Scan for the cell matching the given text and deliver its (X, Y) coordinate at center. 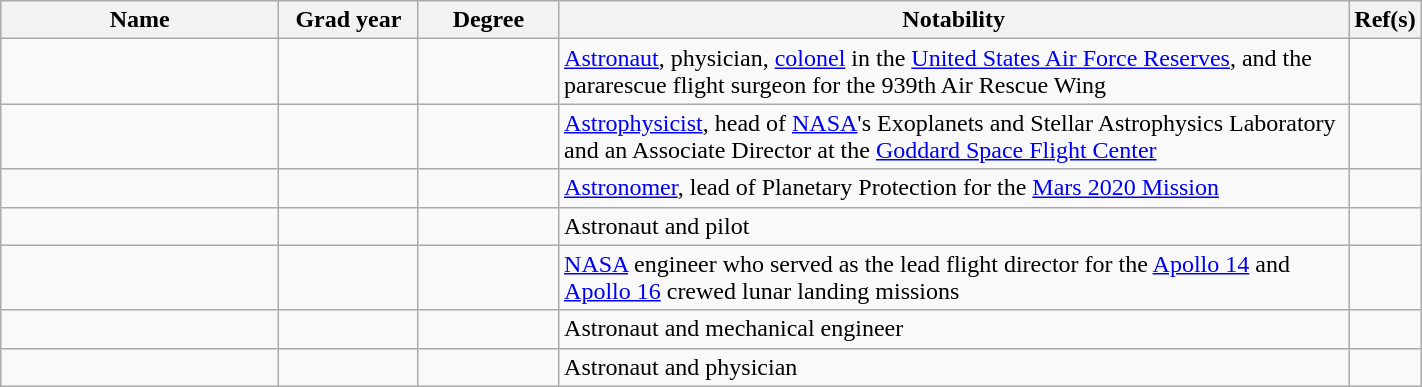
Name (140, 20)
Degree (488, 20)
NASA engineer who served as the lead flight director for the Apollo 14 and Apollo 16 crewed lunar landing missions (954, 278)
Astronomer, lead of Planetary Protection for the Mars 2020 Mission (954, 188)
Astrophysicist, head of NASA's Exoplanets and Stellar Astrophysics Laboratory and an Associate Director at the Goddard Space Flight Center (954, 136)
Astronaut and pilot (954, 226)
Ref(s) (1385, 20)
Astronaut and mechanical engineer (954, 329)
Notability (954, 20)
Astronaut and physician (954, 367)
Grad year (349, 20)
Astronaut, physician, colonel in the United States Air Force Reserves, and the pararescue flight surgeon for the 939th Air Rescue Wing (954, 72)
